Output the (X, Y) coordinate of the center of the cell containing the given text.  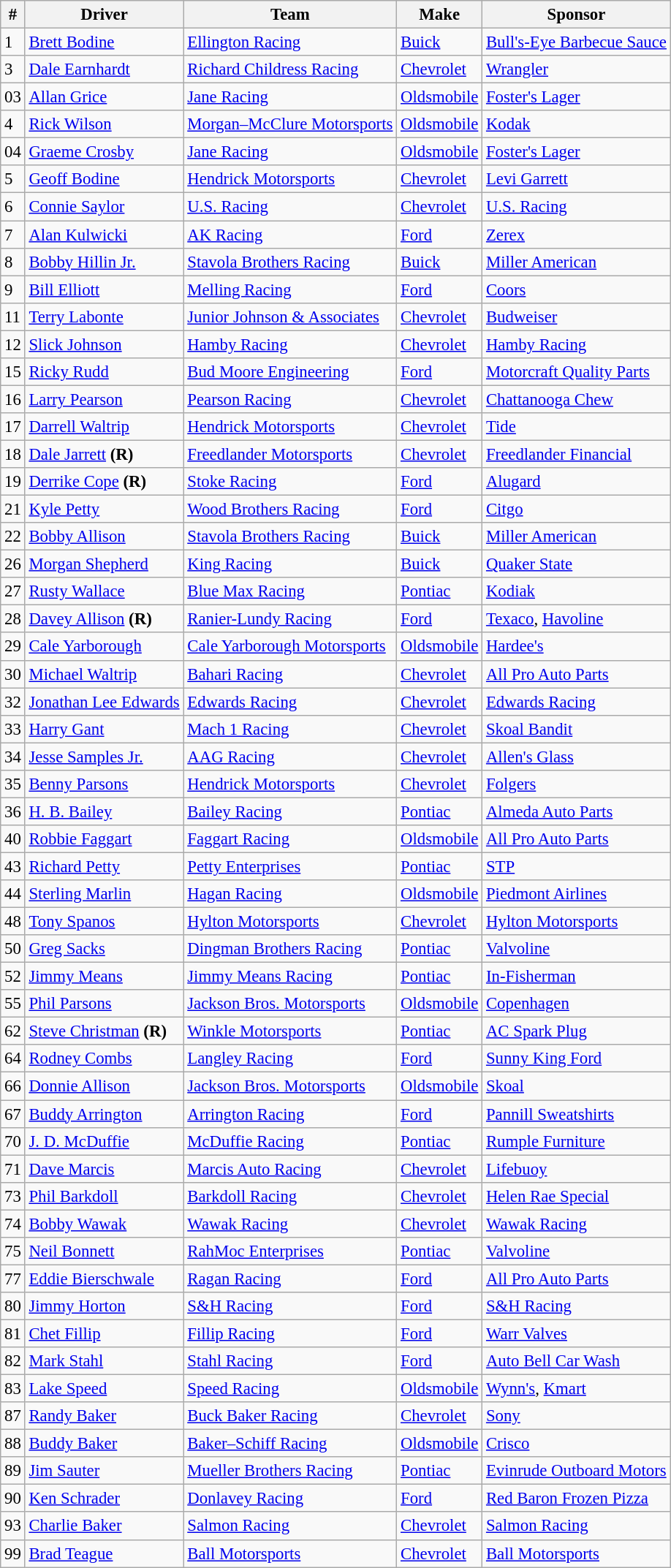
Red Baron Frozen Pizza (577, 1499)
Chet Fillip (104, 1333)
Driver (104, 15)
Wrangler (577, 69)
12 (13, 344)
22 (13, 537)
Sterling Marlin (104, 894)
Wynn's, Kmart (577, 1389)
Hagan Racing (290, 894)
STP (577, 866)
99 (13, 1553)
Bahari Racing (290, 674)
Dale Earnhardt (104, 69)
Ragan Racing (290, 1279)
Darrell Waltrip (104, 427)
Ranier-Lundy Racing (290, 619)
Make (440, 15)
Evinrude Outboard Motors (577, 1471)
Wood Brothers Racing (290, 510)
Sponsor (577, 15)
Melling Racing (290, 289)
03 (13, 97)
62 (13, 1031)
Chattanooga Chew (577, 399)
Piedmont Airlines (577, 894)
Ricky Rudd (104, 372)
74 (13, 1224)
J. D. McDuffie (104, 1141)
AAG Racing (290, 757)
AK Racing (290, 235)
Steve Christman (R) (104, 1031)
H. B. Bailey (104, 811)
55 (13, 1004)
70 (13, 1141)
Almeda Auto Parts (577, 811)
Morgan–McClure Motorsports (290, 124)
Bailey Racing (290, 811)
Ken Schrader (104, 1499)
Cale Yarborough Motorsports (290, 647)
Mark Stahl (104, 1361)
88 (13, 1444)
Warr Valves (577, 1333)
50 (13, 949)
43 (13, 866)
Derrike Cope (R) (104, 482)
Freedlander Motorsports (290, 454)
Dave Marcis (104, 1169)
Langley Racing (290, 1059)
15 (13, 372)
Bud Moore Engineering (290, 372)
52 (13, 977)
89 (13, 1471)
16 (13, 399)
Bobby Hillin Jr. (104, 262)
Jim Sauter (104, 1471)
King Racing (290, 564)
Lake Speed (104, 1389)
Kyle Petty (104, 510)
Baker–Schiff Racing (290, 1444)
Randy Baker (104, 1416)
Pannill Sweatshirts (577, 1114)
Rumple Furniture (577, 1141)
6 (13, 207)
AC Spark Plug (577, 1031)
Mueller Brothers Racing (290, 1471)
8 (13, 262)
75 (13, 1251)
Rodney Combs (104, 1059)
Sunny King Ford (577, 1059)
34 (13, 757)
Eddie Bierschwale (104, 1279)
Brad Teague (104, 1553)
Brett Bodine (104, 42)
Terry Labonte (104, 317)
Stahl Racing (290, 1361)
90 (13, 1499)
Lifebuoy (577, 1169)
Skoal (577, 1086)
29 (13, 647)
81 (13, 1333)
71 (13, 1169)
Buddy Arrington (104, 1114)
3 (13, 69)
04 (13, 152)
4 (13, 124)
Arrington Racing (290, 1114)
77 (13, 1279)
Neil Bonnett (104, 1251)
Junior Johnson & Associates (290, 317)
73 (13, 1196)
McDuffie Racing (290, 1141)
Faggart Racing (290, 839)
Mach 1 Racing (290, 729)
Copenhagen (577, 1004)
Donlavey Racing (290, 1499)
Budweiser (577, 317)
Connie Saylor (104, 207)
Phil Barkdoll (104, 1196)
Benny Parsons (104, 784)
Jimmy Horton (104, 1306)
Auto Bell Car Wash (577, 1361)
19 (13, 482)
Jesse Samples Jr. (104, 757)
83 (13, 1389)
Pearson Racing (290, 399)
Allan Grice (104, 97)
Jimmy Means Racing (290, 977)
5 (13, 179)
Sony (577, 1416)
Bobby Wawak (104, 1224)
Cale Yarborough (104, 647)
66 (13, 1086)
Alan Kulwicki (104, 235)
11 (13, 317)
# (13, 15)
Folgers (577, 784)
26 (13, 564)
Ellington Racing (290, 42)
Bobby Allison (104, 537)
28 (13, 619)
35 (13, 784)
33 (13, 729)
67 (13, 1114)
Bill Elliott (104, 289)
48 (13, 922)
Hardee's (577, 647)
Morgan Shepherd (104, 564)
Slick Johnson (104, 344)
Buddy Baker (104, 1444)
21 (13, 510)
36 (13, 811)
Quaker State (577, 564)
Kodiak (577, 591)
Rusty Wallace (104, 591)
Donnie Allison (104, 1086)
Greg Sacks (104, 949)
Texaco, Havoline (577, 619)
40 (13, 839)
Winkle Motorsports (290, 1031)
Harry Gant (104, 729)
Freedlander Financial (577, 454)
7 (13, 235)
In-Fisherman (577, 977)
Blue Max Racing (290, 591)
27 (13, 591)
18 (13, 454)
Robbie Faggart (104, 839)
80 (13, 1306)
Coors (577, 289)
Larry Pearson (104, 399)
Team (290, 15)
Dingman Brothers Racing (290, 949)
64 (13, 1059)
Levi Garrett (577, 179)
Bull's-Eye Barbecue Sauce (577, 42)
Skoal Bandit (577, 729)
Jonathan Lee Edwards (104, 702)
Michael Waltrip (104, 674)
30 (13, 674)
87 (13, 1416)
1 (13, 42)
Buck Baker Racing (290, 1416)
Rick Wilson (104, 124)
Marcis Auto Racing (290, 1169)
Tony Spanos (104, 922)
Dale Jarrett (R) (104, 454)
Helen Rae Special (577, 1196)
Fillip Racing (290, 1333)
Jimmy Means (104, 977)
Tide (577, 427)
44 (13, 894)
RahMoc Enterprises (290, 1251)
Speed Racing (290, 1389)
Davey Allison (R) (104, 619)
Barkdoll Racing (290, 1196)
9 (13, 289)
Charlie Baker (104, 1526)
Citgo (577, 510)
Kodak (577, 124)
17 (13, 427)
Allen's Glass (577, 757)
Richard Petty (104, 866)
Richard Childress Racing (290, 69)
32 (13, 702)
Motorcraft Quality Parts (577, 372)
Stoke Racing (290, 482)
Zerex (577, 235)
93 (13, 1526)
Graeme Crosby (104, 152)
Geoff Bodine (104, 179)
Phil Parsons (104, 1004)
82 (13, 1361)
Crisco (577, 1444)
Alugard (577, 482)
Petty Enterprises (290, 866)
